Find where the given text appears and provide that cell's center as (X, Y) coordinate. 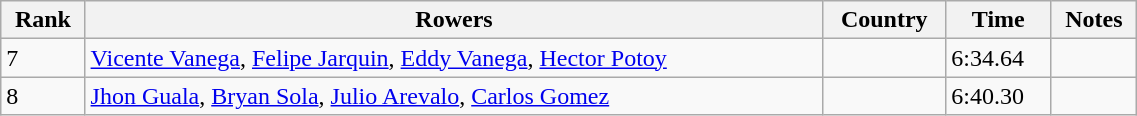
7 (43, 58)
Rowers (454, 20)
6:40.30 (998, 96)
Rank (43, 20)
Notes (1094, 20)
Vicente Vanega, Felipe Jarquin, Eddy Vanega, Hector Potoy (454, 58)
6:34.64 (998, 58)
8 (43, 96)
Jhon Guala, Bryan Sola, Julio Arevalo, Carlos Gomez (454, 96)
Time (998, 20)
Country (884, 20)
